Return [x, y] of the center of cell containing provided text 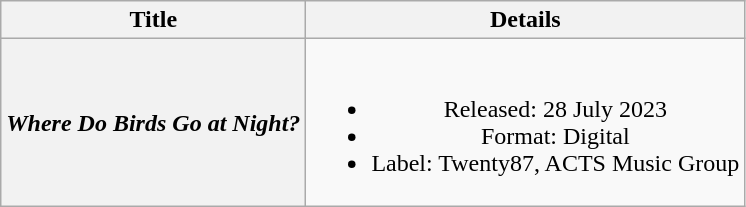
Released: 28 July 2023Format: DigitalLabel: Twenty87, ACTS Music Group [526, 122]
Details [526, 20]
Where Do Birds Go at Night? [154, 122]
Title [154, 20]
